For the text-containing cell, return its midpoint in [x, y] coordinate format. 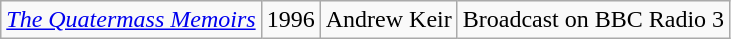
Broadcast on BBC Radio 3 [593, 20]
Andrew Keir [388, 20]
The Quatermass Memoirs [131, 20]
1996 [290, 20]
